Return [X, Y] of the center of cell containing provided text 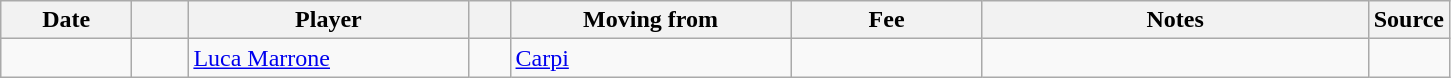
Notes [1175, 20]
Luca Marrone [328, 58]
Fee [886, 20]
Date [66, 20]
Moving from [650, 20]
Source [1408, 20]
Carpi [650, 58]
Player [328, 20]
